Determine the [x, y] coordinate at the center of the cell enclosing the given text.  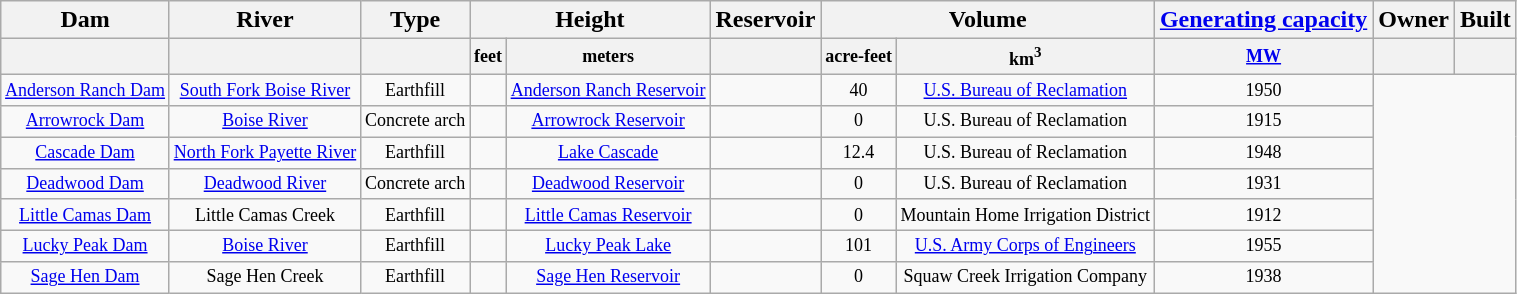
Volume [988, 20]
Arrowrock Dam [86, 122]
U.S. Army Corps of Engineers [1025, 246]
acre-feet [858, 57]
Mountain Home Irrigation District [1025, 214]
Little Camas Dam [86, 214]
Type [416, 20]
Little Camas Reservoir [608, 214]
1915 [1263, 122]
Anderson Ranch Dam [86, 90]
1950 [1263, 90]
Deadwood Reservoir [608, 184]
River [264, 20]
Deadwood Dam [86, 184]
Sage Hen Dam [86, 278]
Cascade Dam [86, 152]
101 [858, 246]
Dam [86, 20]
12.4 [858, 152]
Lucky Peak Lake [608, 246]
MW [1263, 57]
Built [1485, 20]
Arrowrock Reservoir [608, 122]
km3 [1025, 57]
North Fork Payette River [264, 152]
Squaw Creek Irrigation Company [1025, 278]
1931 [1263, 184]
1955 [1263, 246]
Anderson Ranch Reservoir [608, 90]
Little Camas Creek [264, 214]
Height [590, 20]
1948 [1263, 152]
1912 [1263, 214]
Sage Hen Creek [264, 278]
Owner [1414, 20]
1938 [1263, 278]
feet [488, 57]
Reservoir [766, 20]
Sage Hen Reservoir [608, 278]
40 [858, 90]
Lake Cascade [608, 152]
Lucky Peak Dam [86, 246]
Deadwood River [264, 184]
South Fork Boise River [264, 90]
Generating capacity [1263, 20]
meters [608, 57]
